From the cell containing the given text, extract its center point as [x, y] coordinate. 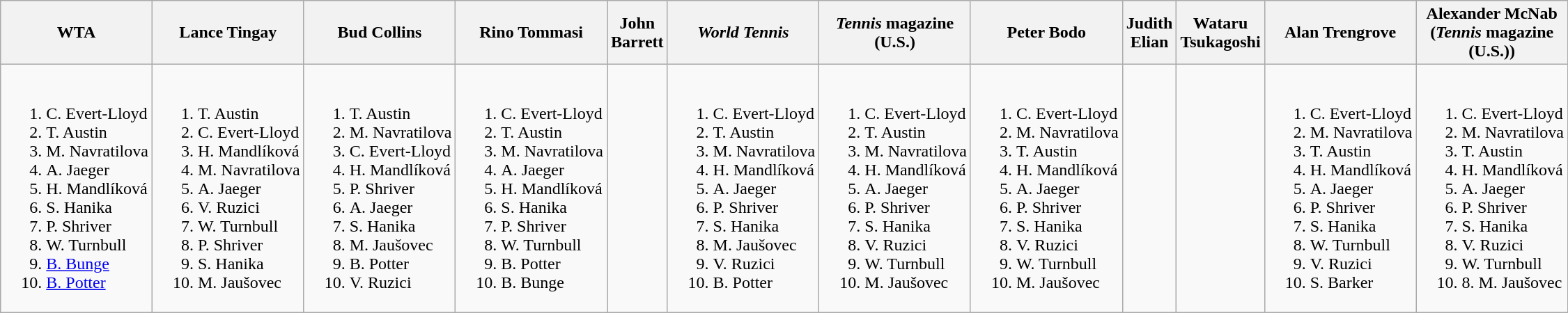
T. Austin C. Evert-Lloyd H. Mandlíková M. Navratilova A. Jaeger V. Ruzici W. Turnbull P. Shriver S. Hanika M. Jaušovec [228, 188]
Peter Bodo [1046, 33]
Rino Tommasi [531, 33]
Tennis magazine(U.S.) [895, 33]
Judith Elian [1149, 33]
Bud Collins [380, 33]
C. Evert-Lloyd M. Navratilova T. Austin H. Mandlíková A. Jaeger P. Shriver S. Hanika V. Ruzici W. Turnbull8. M. Jaušovec [1492, 188]
T. Austin M. Navratilova C. Evert-Lloyd H. Mandlíková P. Shriver A. Jaeger S. Hanika M. Jaušovec B. Potter V. Ruzici [380, 188]
Alan Trengrove [1340, 33]
C. Evert-Lloyd T. Austin M. Navratilova H. Mandlíková A. Jaeger P. Shriver S. Hanika V. Ruzici W. Turnbull M. Jaušovec [895, 188]
World Tennis [743, 33]
C. Evert-Lloyd T. Austin M. Navratilova H. Mandlíková A. Jaeger P. Shriver S. Hanika M. Jaušovec V. Ruzici B. Potter [743, 188]
Wataru Tsukagoshi [1220, 33]
C. Evert-Lloyd M. Navratilova T. Austin H. Mandlíková A. Jaeger P. Shriver S. Hanika W. Turnbull V. Ruzici S. Barker [1340, 188]
Alexander McNab(Tennis magazine(U.S.)) [1492, 33]
Lance Tingay [228, 33]
WTA [77, 33]
John Barrett [638, 33]
C. Evert-Lloyd T. Austin M. Navratilova A. Jaeger H. Mandlíková S. Hanika P. Shriver W. Turnbull B. Bunge B. Potter [77, 188]
C. Evert-Lloyd T. Austin M. Navratilova A. Jaeger H. Mandlíková S. Hanika P. Shriver W. Turnbull B. Potter B. Bunge [531, 188]
C. Evert-Lloyd M. Navratilova T. Austin H. Mandlíková A. Jaeger P. Shriver S. Hanika V. Ruzici W. Turnbull M. Jaušovec [1046, 188]
